Output the [X, Y] coordinate of the center of the cell containing the given text.  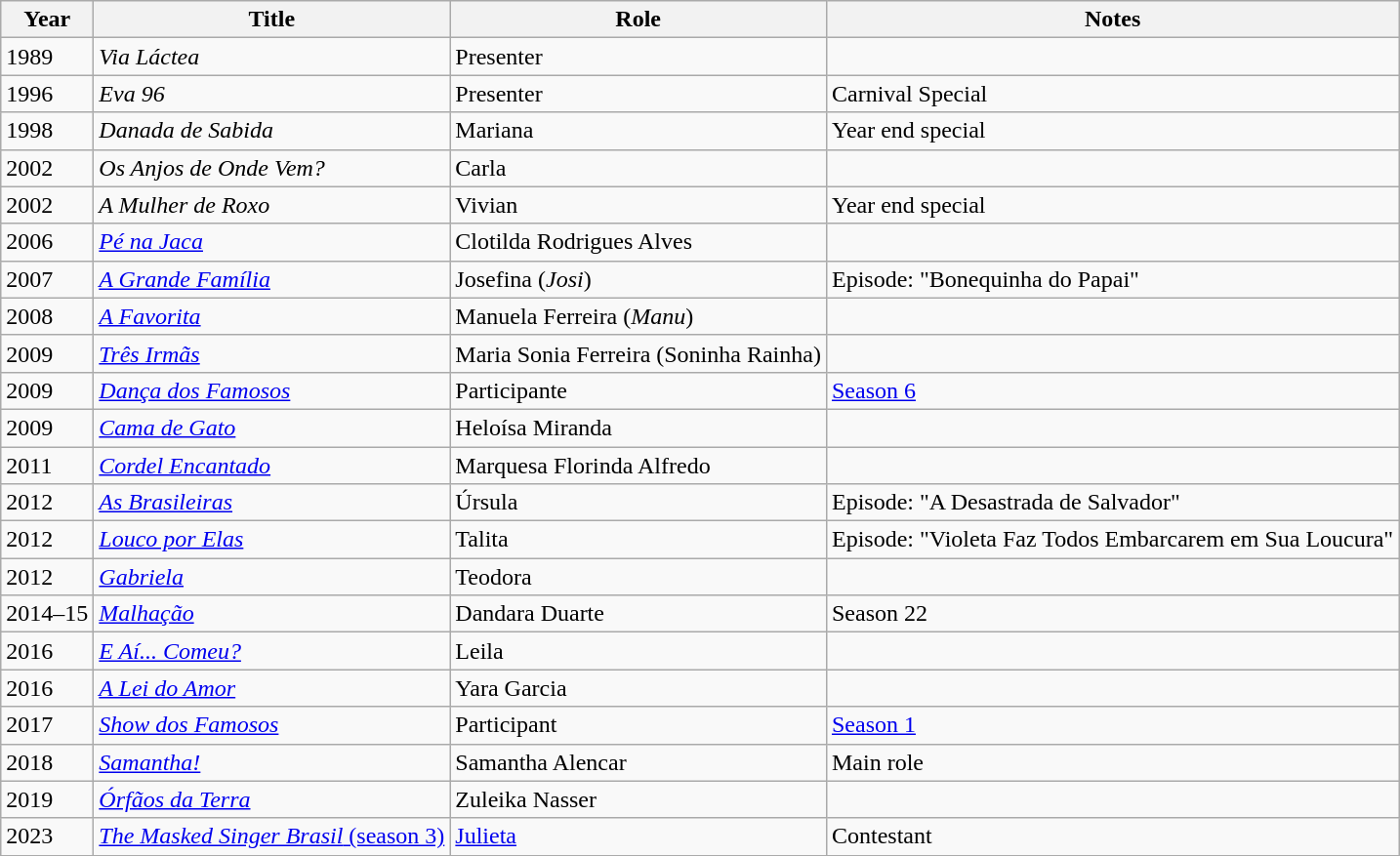
As Brasileiras [271, 503]
Danada de Sabida [271, 131]
E Aí... Comeu? [271, 651]
Episode: "Violeta Faz Todos Embarcarem em Sua Loucura" [1112, 540]
Participante [638, 390]
Main role [1112, 762]
Úrsula [638, 503]
Clotilda Rodrigues Alves [638, 242]
2023 [47, 836]
Samantha! [271, 762]
Três Irmãs [271, 353]
Malhação [271, 614]
Participant [638, 725]
Teodora [638, 577]
Vivian [638, 205]
Talita [638, 540]
2007 [47, 279]
Maria Sonia Ferreira (Soninha Rainha) [638, 353]
2019 [47, 799]
Manuela Ferreira (Manu) [638, 316]
1998 [47, 131]
Season 6 [1112, 390]
Via Láctea [271, 57]
A Grande Família [271, 279]
Pé na Jaca [271, 242]
2018 [47, 762]
Show dos Famosos [271, 725]
Season 1 [1112, 725]
1989 [47, 57]
Episode: "A Desastrada de Salvador" [1112, 503]
Josefina (Josi) [638, 279]
Julieta [638, 836]
Yara Garcia [638, 688]
Notes [1112, 20]
Cama de Gato [271, 428]
2014–15 [47, 614]
2011 [47, 466]
Role [638, 20]
Gabriela [271, 577]
1996 [47, 94]
Dandara Duarte [638, 614]
Mariana [638, 131]
The Masked Singer Brasil (season 3) [271, 836]
Leila [638, 651]
Episode: "Bonequinha do Papai" [1112, 279]
Louco por Elas [271, 540]
A Lei do Amor [271, 688]
A Favorita [271, 316]
Year [47, 20]
Marquesa Florinda Alfredo [638, 466]
Contestant [1112, 836]
Cordel Encantado [271, 466]
Os Anjos de Onde Vem? [271, 168]
Samantha Alencar [638, 762]
A Mulher de Roxo [271, 205]
Carnival Special [1112, 94]
Title [271, 20]
Season 22 [1112, 614]
Heloísa Miranda [638, 428]
Zuleika Nasser [638, 799]
2006 [47, 242]
Carla [638, 168]
Eva 96 [271, 94]
Dança dos Famosos [271, 390]
2017 [47, 725]
Órfãos da Terra [271, 799]
2008 [47, 316]
